Capture the cell that displays the provided text and extract its (x, y) central coordinate. 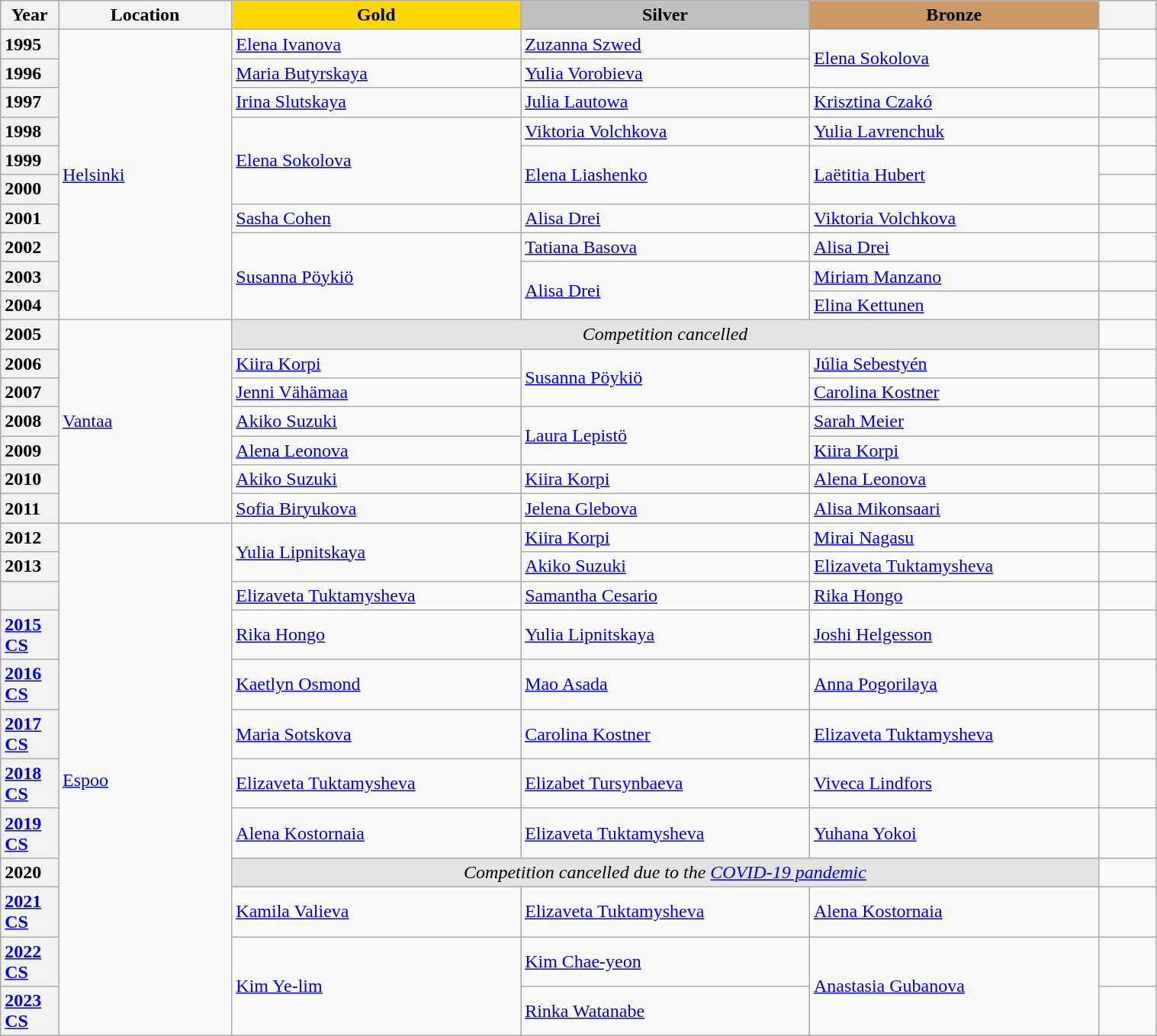
Julia Lautowa (665, 102)
1999 (30, 160)
1997 (30, 102)
Yuhana Yokoi (953, 832)
Location (145, 15)
Laëtitia Hubert (953, 175)
Kaetlyn Osmond (377, 685)
Competition cancelled due to the COVID-19 pandemic (665, 872)
Maria Sotskova (377, 733)
Sofia Biryukova (377, 508)
Viveca Lindfors (953, 784)
1996 (30, 73)
2001 (30, 218)
Competition cancelled (665, 334)
Miriam Manzano (953, 276)
2006 (30, 364)
Yulia Lavrenchuk (953, 131)
2017 CS (30, 733)
2021 CS (30, 912)
Espoo (145, 779)
Joshi Helgesson (953, 634)
Kim Chae-yeon (665, 961)
2016 CS (30, 685)
2011 (30, 508)
Helsinki (145, 175)
Silver (665, 15)
Zuzanna Szwed (665, 44)
2003 (30, 276)
2019 CS (30, 832)
Maria Butyrskaya (377, 73)
Alisa Mikonsaari (953, 508)
Tatiana Basova (665, 247)
Mao Asada (665, 685)
Anastasia Gubanova (953, 986)
Júlia Sebestyén (953, 364)
Elizabet Tursynbaeva (665, 784)
2018 CS (30, 784)
Laura Lepistö (665, 436)
2008 (30, 422)
Anna Pogorilaya (953, 685)
2015 CS (30, 634)
Elena Liashenko (665, 175)
Vantaa (145, 421)
Samantha Cesario (665, 595)
Sasha Cohen (377, 218)
2020 (30, 872)
Irina Slutskaya (377, 102)
2013 (30, 566)
2023 CS (30, 1011)
Elena Ivanova (377, 44)
1995 (30, 44)
1998 (30, 131)
2007 (30, 393)
2004 (30, 305)
2002 (30, 247)
Krisztina Czakó (953, 102)
Mirai Nagasu (953, 537)
2009 (30, 451)
2012 (30, 537)
Yulia Vorobieva (665, 73)
Jelena Glebova (665, 508)
2010 (30, 480)
Rinka Watanabe (665, 1011)
Kim Ye-lim (377, 986)
2022 CS (30, 961)
Bronze (953, 15)
Gold (377, 15)
Jenni Vähämaa (377, 393)
Elina Kettunen (953, 305)
2005 (30, 334)
2000 (30, 189)
Kamila Valieva (377, 912)
Year (30, 15)
Sarah Meier (953, 422)
